Find where the given text appears and provide that cell's center as (X, Y) coordinate. 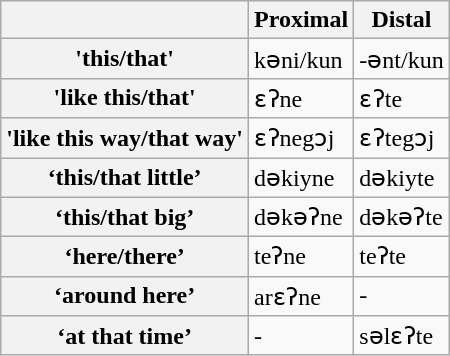
dəkəʔte (402, 217)
dəkəʔne (302, 217)
‘this/that little’ (125, 178)
səlɛʔte (402, 336)
dəkiyne (302, 178)
Distal (402, 20)
‘here/there’ (125, 257)
ɛʔnegɔj (302, 138)
ɛʔtegɔj (402, 138)
kəni/kun (302, 59)
‘at that time’ (125, 336)
'this/that' (125, 59)
‘this/that big’ (125, 217)
Proximal (302, 20)
dəkiyte (402, 178)
arɛʔne (302, 296)
-ənt/kun (402, 59)
ɛʔte (402, 98)
teʔte (402, 257)
ɛʔne (302, 98)
'like this/that' (125, 98)
teʔne (302, 257)
‘around here’ (125, 296)
'like this way/that way' (125, 138)
